Return the [X, Y] coordinate for the center point of the cell that contains the specified text.  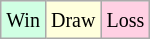
Win [24, 20]
Loss [126, 20]
Draw [72, 20]
